From the cell containing the given text, extract its center point as (x, y) coordinate. 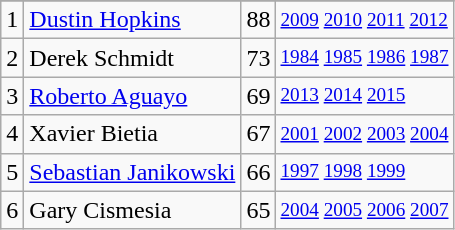
65 (258, 210)
Sebastian Janikowski (132, 172)
67 (258, 134)
3 (12, 96)
Derek Schmidt (132, 58)
Xavier Bietia (132, 134)
88 (258, 20)
4 (12, 134)
1997 1998 1999 (364, 172)
1 (12, 20)
2013 2014 2015 (364, 96)
6 (12, 210)
5 (12, 172)
2 (12, 58)
2009 2010 2011 2012 (364, 20)
1984 1985 1986 1987 (364, 58)
Gary Cismesia (132, 210)
Dustin Hopkins (132, 20)
69 (258, 96)
66 (258, 172)
2001 2002 2003 2004 (364, 134)
73 (258, 58)
2004 2005 2006 2007 (364, 210)
Roberto Aguayo (132, 96)
